Locate the cell with the specified text and output its [x, y] center coordinate. 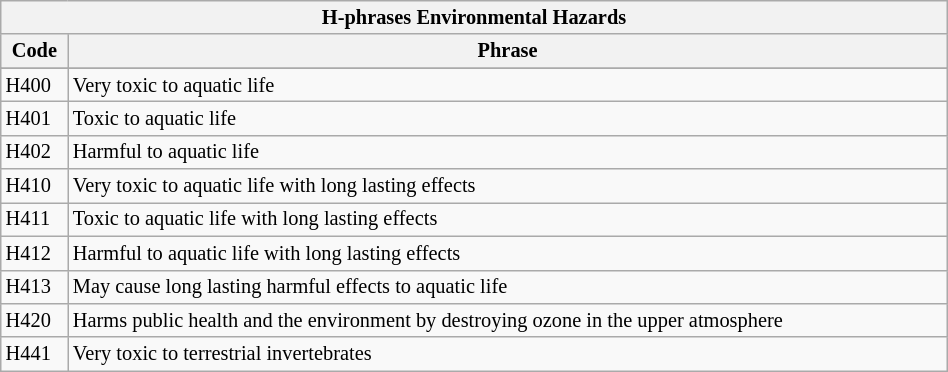
Harmful to aquatic life with long lasting effects [508, 253]
May cause long lasting harmful effects to aquatic life [508, 287]
H410 [34, 186]
H420 [34, 320]
Phrase [508, 51]
H400 [34, 85]
Code [34, 51]
H-phrases Environmental Hazards [474, 17]
Toxic to aquatic life with long lasting effects [508, 219]
Harmful to aquatic life [508, 152]
H401 [34, 118]
Very toxic to aquatic life with long lasting effects [508, 186]
H413 [34, 287]
Toxic to aquatic life [508, 118]
H411 [34, 219]
H441 [34, 354]
H402 [34, 152]
Very toxic to aquatic life [508, 85]
Harms public health and the environment by destroying ozone in the upper atmosphere [508, 320]
H412 [34, 253]
Very toxic to terrestrial invertebrates [508, 354]
